Locate the cell with the specified text and output its (X, Y) center coordinate. 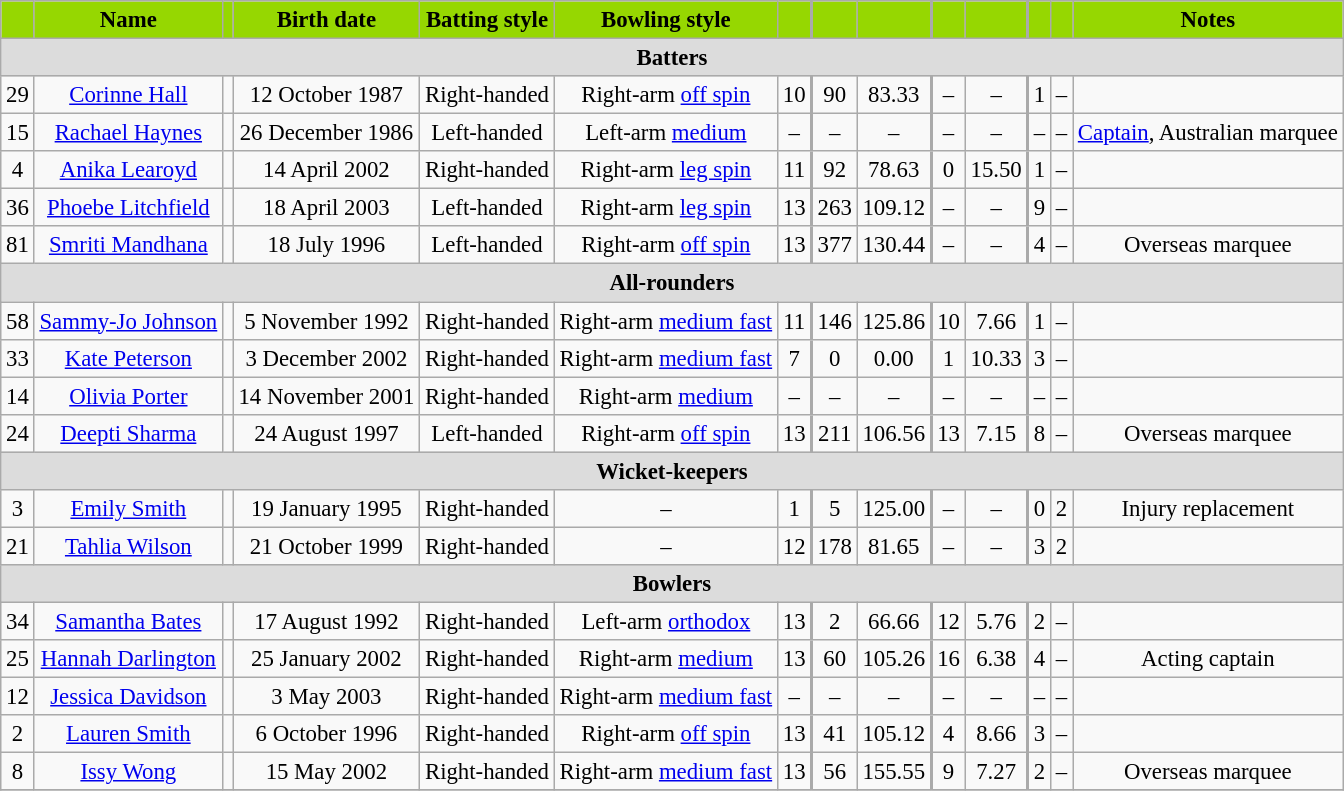
146 (835, 321)
21 (18, 546)
24 (18, 433)
Bowling style (666, 20)
81.65 (894, 546)
Deepti Sharma (128, 433)
Kate Peterson (128, 358)
Captain, Australian marquee (1208, 133)
211 (835, 433)
5.76 (996, 621)
8.66 (996, 734)
60 (835, 659)
7.66 (996, 321)
Left-arm orthodox (666, 621)
14 November 2001 (326, 396)
19 January 1995 (326, 509)
14 (18, 396)
Injury replacement (1208, 509)
41 (835, 734)
92 (835, 170)
Notes (1208, 20)
3 May 2003 (326, 697)
105.26 (894, 659)
5 November 1992 (326, 321)
25 January 2002 (326, 659)
Corinne Hall (128, 95)
Anika Learoyd (128, 170)
377 (835, 245)
Issy Wong (128, 772)
Name (128, 20)
56 (835, 772)
25 (18, 659)
130.44 (894, 245)
90 (835, 95)
Lauren Smith (128, 734)
Sammy-Jo Johnson (128, 321)
Acting captain (1208, 659)
24 August 1997 (326, 433)
Emily Smith (128, 509)
58 (18, 321)
Left-arm medium (666, 133)
21 October 1999 (326, 546)
36 (18, 208)
Wicket-keepers (672, 471)
Bowlers (672, 584)
125.00 (894, 509)
15.50 (996, 170)
15 (18, 133)
Samantha Bates (128, 621)
Batting style (488, 20)
7 (794, 358)
6.38 (996, 659)
178 (835, 546)
18 July 1996 (326, 245)
Phoebe Litchfield (128, 208)
3 December 2002 (326, 358)
29 (18, 95)
0.00 (894, 358)
155.55 (894, 772)
7.27 (996, 772)
10.33 (996, 358)
18 April 2003 (326, 208)
12 October 1987 (326, 95)
Smriti Mandhana (128, 245)
106.56 (894, 433)
109.12 (894, 208)
5 (835, 509)
6 October 1996 (326, 734)
105.12 (894, 734)
17 August 1992 (326, 621)
66.66 (894, 621)
Batters (672, 58)
15 May 2002 (326, 772)
Olivia Porter (128, 396)
263 (835, 208)
Birth date (326, 20)
125.86 (894, 321)
Jessica Davidson (128, 697)
26 December 1986 (326, 133)
33 (18, 358)
Rachael Haynes (128, 133)
Tahlia Wilson (128, 546)
78.63 (894, 170)
7.15 (996, 433)
14 April 2002 (326, 170)
83.33 (894, 95)
Hannah Darlington (128, 659)
All-rounders (672, 283)
16 (948, 659)
81 (18, 245)
34 (18, 621)
